Output the [X, Y] coordinate of the center of the cell containing the given text.  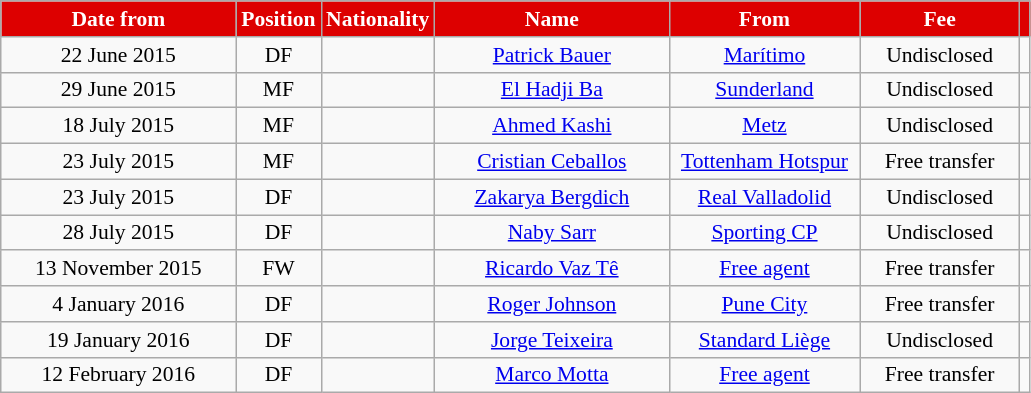
28 July 2015 [118, 233]
Patrick Bauer [552, 55]
Position [278, 19]
Standard Liège [764, 340]
Zakarya Bergdich [552, 197]
4 January 2016 [118, 304]
Real Valladolid [764, 197]
Pune City [764, 304]
Ricardo Vaz Tê [552, 269]
FW [278, 269]
13 November 2015 [118, 269]
Name [552, 19]
Roger Johnson [552, 304]
Date from [118, 19]
Ahmed Kashi [552, 126]
Tottenham Hotspur [764, 162]
Marco Motta [552, 375]
22 June 2015 [118, 55]
18 July 2015 [118, 126]
Jorge Teixeira [552, 340]
Nationality [378, 19]
El Hadji Ba [552, 90]
19 January 2016 [118, 340]
Fee [940, 19]
12 February 2016 [118, 375]
Naby Sarr [552, 233]
From [764, 19]
Marítimo [764, 55]
Sunderland [764, 90]
Metz [764, 126]
Sporting CP [764, 233]
Cristian Ceballos [552, 162]
29 June 2015 [118, 90]
